Provide the (x, y) coordinate of the cell's center where the given text is located.  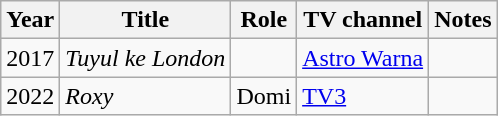
Title (146, 20)
Role (264, 20)
2017 (30, 58)
Domi (264, 96)
2022 (30, 96)
Roxy (146, 96)
Astro Warna (363, 58)
Tuyul ke London (146, 58)
TV channel (363, 20)
TV3 (363, 96)
Notes (463, 20)
Year (30, 20)
